Output the [X, Y] coordinate of the center of the cell containing the given text.  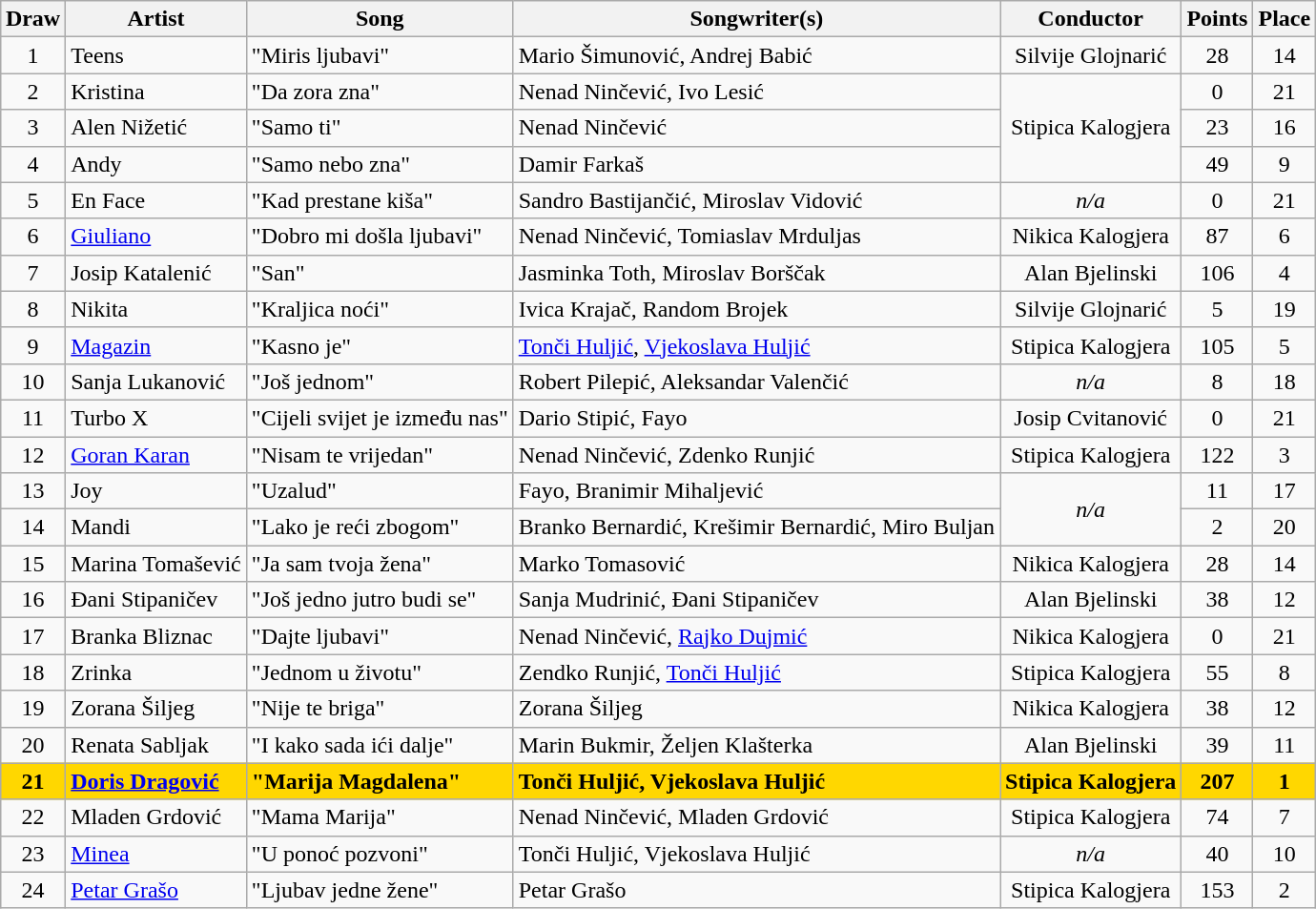
24 [32, 890]
Andy [156, 164]
Teens [156, 55]
Nenad Ninčević, Zdenko Runjić [756, 455]
Alen Nižetić [156, 128]
74 [1217, 817]
Draw [32, 19]
"Ljubav jedne žene" [380, 890]
"Mama Marija" [380, 817]
Nenad Ninčević, Ivo Lesić [756, 92]
106 [1217, 273]
Marin Bukmir, Željen Klašterka [756, 745]
22 [32, 817]
Magazin [156, 345]
"Kasno je" [380, 345]
"Miris ljubavi" [380, 55]
Sanja Lukanović [156, 382]
Nenad Ninčević [756, 128]
"Lako je reći zbogom" [380, 527]
Dario Stipić, Fayo [756, 418]
Nenad Ninčević, Tomiaslav Mrduljas [756, 237]
87 [1217, 237]
105 [1217, 345]
Ivica Krajač, Random Brojek [756, 309]
"Dobro mi došla ljubavi" [380, 237]
"Samo nebo zna" [380, 164]
207 [1217, 781]
Doris Dragović [156, 781]
En Face [156, 200]
"Nije te briga" [380, 709]
Jasminka Toth, Miroslav Borščak [756, 273]
"U ponoć pozvoni" [380, 854]
Sanja Mudrinić, Ðani Stipaničev [756, 600]
55 [1217, 672]
Mario Šimunović, Andrej Babić [756, 55]
"Nisam te vrijedan" [380, 455]
Points [1217, 19]
"I kako sada ići dalje" [380, 745]
"Samo ti" [380, 128]
Songwriter(s) [756, 19]
"Još jednom" [380, 382]
Joy [156, 491]
Conductor [1090, 19]
Branka Bliznac [156, 636]
153 [1217, 890]
15 [32, 564]
Minea [156, 854]
"Jednom u životu" [380, 672]
Song [380, 19]
"Kraljica noći" [380, 309]
Branko Bernardić, Krešimir Bernardić, Miro Buljan [756, 527]
Artist [156, 19]
Nikita [156, 309]
Damir Farkaš [756, 164]
Place [1285, 19]
Josip Katalenić [156, 273]
Giuliano [156, 237]
"Ja sam tvoja žena" [380, 564]
Đani Stipaničev [156, 600]
Nenad Ninčević, Mladen Grdović [756, 817]
Sandro Bastijančić, Miroslav Vidović [756, 200]
Goran Karan [156, 455]
"Kad prestane kiša" [380, 200]
Zendko Runjić, Tonči Huljić [756, 672]
Zrinka [156, 672]
122 [1217, 455]
Mandi [156, 527]
"Da zora zna" [380, 92]
49 [1217, 164]
Mladen Grdović [156, 817]
13 [32, 491]
Fayo, Branimir Mihaljević [756, 491]
"Marija Magdalena" [380, 781]
Marina Tomašević [156, 564]
Marko Tomasović [756, 564]
"San" [380, 273]
Nenad Ninčević, Rajko Dujmić [756, 636]
"Cijeli svijet je između nas" [380, 418]
"Još jedno jutro budi se" [380, 600]
Kristina [156, 92]
"Dajte ljubavi" [380, 636]
Renata Sabljak [156, 745]
Josip Cvitanović [1090, 418]
39 [1217, 745]
"Uzalud" [380, 491]
40 [1217, 854]
Turbo X [156, 418]
Robert Pilepić, Aleksandar Valenčić [756, 382]
